Determine the [X, Y] coordinate at the center of the cell enclosing the given text.  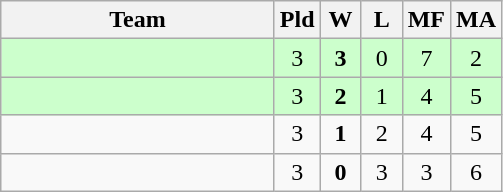
6 [476, 172]
MF [426, 20]
7 [426, 58]
Pld [297, 20]
L [382, 20]
W [340, 20]
MA [476, 20]
Team [138, 20]
